Return (x, y) of the center of cell containing provided text 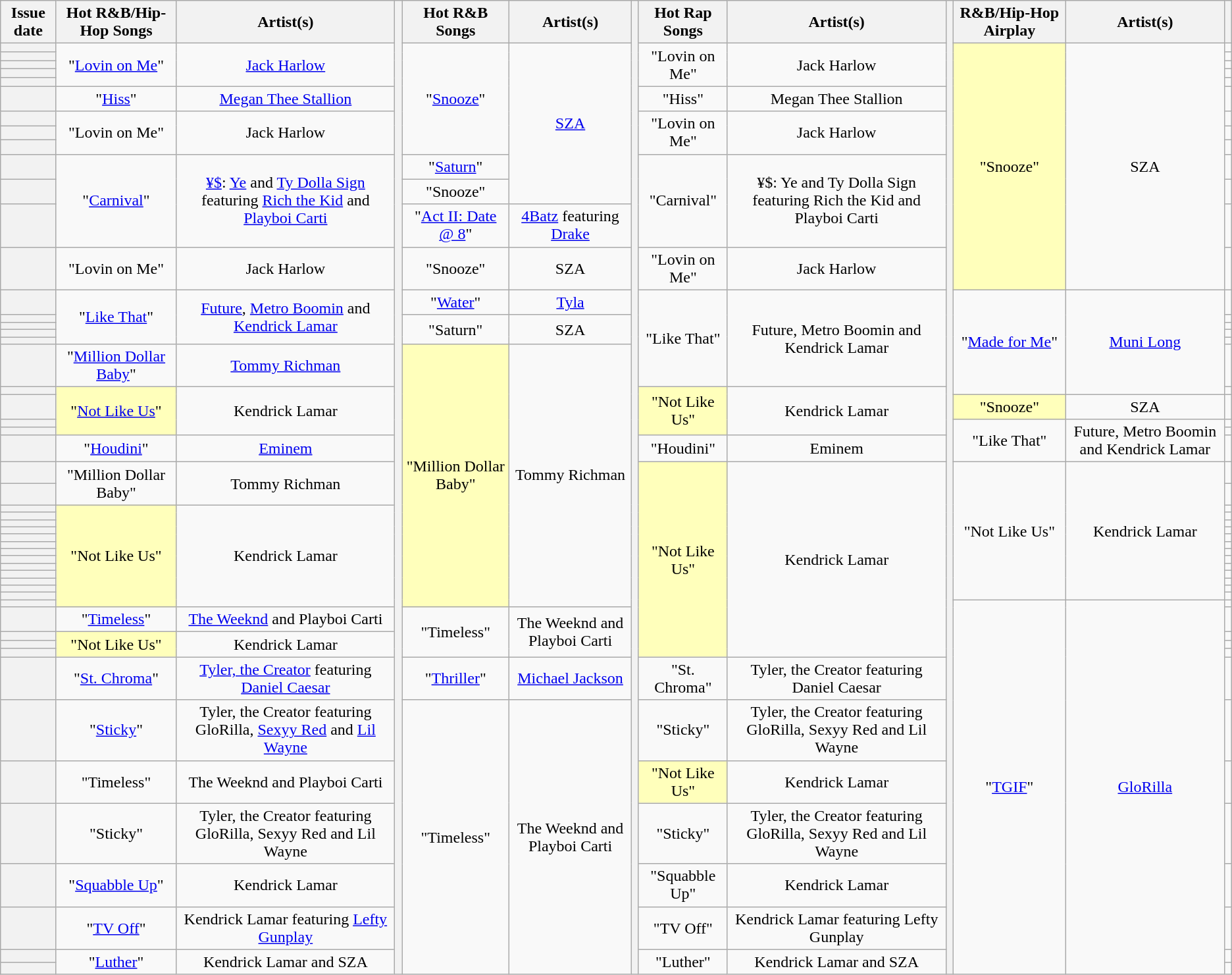
"Made for Me" (1010, 342)
GloRilla (1145, 787)
"Act II: Date @ 8" (455, 225)
Michael Jackson (571, 678)
Tyla (571, 302)
R&B/Hip-Hop Airplay (1010, 22)
"Thriller" (455, 678)
Muni Long (1145, 342)
Hot Rap Songs (683, 22)
Issue date (28, 22)
"Water" (455, 302)
Hot R&B/Hip-Hop Songs (116, 22)
"TGIF" (1010, 787)
Hot R&B Songs (455, 22)
4Batz featuring Drake (571, 225)
